Output the (x, y) coordinate of the center of the cell containing the given text.  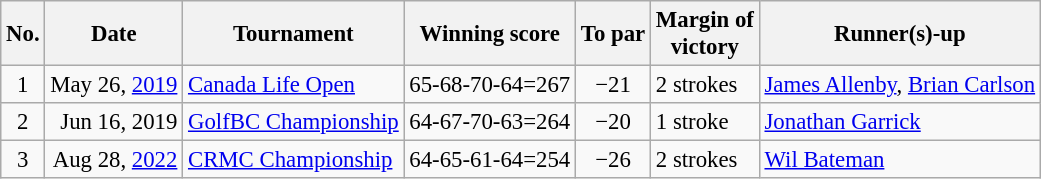
−20 (614, 122)
2 (23, 122)
James Allenby, Brian Carlson (900, 85)
May 26, 2019 (114, 85)
No. (23, 34)
1 (23, 85)
To par (614, 34)
Margin ofvictory (706, 34)
Jonathan Garrick (900, 122)
−21 (614, 85)
Date (114, 34)
1 stroke (706, 122)
Canada Life Open (294, 85)
Winning score (490, 34)
CRMC Championship (294, 160)
Runner(s)-up (900, 34)
64-65-61-64=254 (490, 160)
3 (23, 160)
−26 (614, 160)
64-67-70-63=264 (490, 122)
65-68-70-64=267 (490, 85)
Jun 16, 2019 (114, 122)
Wil Bateman (900, 160)
GolfBC Championship (294, 122)
Tournament (294, 34)
Aug 28, 2022 (114, 160)
